Scan for the cell matching the given text and deliver its [x, y] coordinate at center. 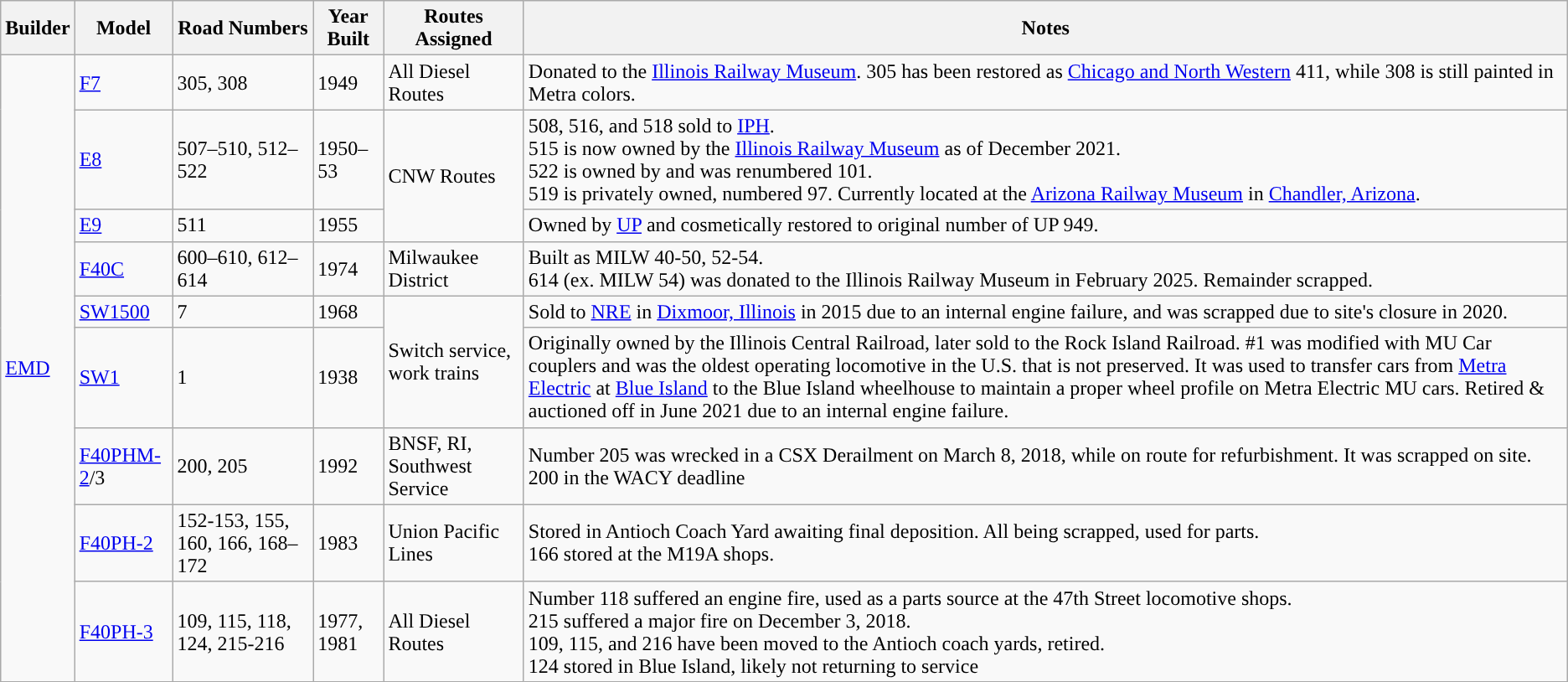
F40PHM-2/3 [124, 466]
1955 [348, 225]
F40PH-2 [124, 543]
Routes Assigned [454, 28]
1950–53 [348, 159]
200, 205 [243, 466]
Stored in Antioch Coach Yard awaiting final deposition. All being scrapped, used for parts.166 stored at the M19A shops. [1045, 543]
SW1500 [124, 312]
Owned by UP and cosmetically restored to original number of UP 949. [1045, 225]
1992 [348, 466]
507–510, 512–522 [243, 159]
1 [243, 377]
1983 [348, 543]
109, 115, 118, 124, 215-216 [243, 632]
E8 [124, 159]
F40PH-3 [124, 632]
SW1 [124, 377]
1949 [348, 82]
Switch service, work trains [454, 362]
Road Numbers [243, 28]
EMD [38, 369]
Milwaukee District [454, 268]
Donated to the Illinois Railway Museum. 305 has been restored as Chicago and North Western 411, while 308 is still painted in Metra colors. [1045, 82]
F7 [124, 82]
Builder [38, 28]
Notes [1045, 28]
YearBuilt [348, 28]
305, 308 [243, 82]
Number 205 was wrecked in a CSX Derailment on March 8, 2018, while on route for refurbishment. It was scrapped on site.200 in the WACY deadline [1045, 466]
BNSF, RI, Southwest Service [454, 466]
Model [124, 28]
1938 [348, 377]
7 [243, 312]
152-153, 155, 160, 166, 168–172 [243, 543]
1974 [348, 268]
Built as MILW 40-50, 52-54.614 (ex. MILW 54) was donated to the Illinois Railway Museum in February 2025. Remainder scrapped. [1045, 268]
Sold to NRE in Dixmoor, Illinois in 2015 due to an internal engine failure, and was scrapped due to site's closure in 2020. [1045, 312]
CNW Routes [454, 176]
1968 [348, 312]
1977, 1981 [348, 632]
511 [243, 225]
600–610, 612–614 [243, 268]
E9 [124, 225]
Union Pacific Lines [454, 543]
F40C [124, 268]
